Provide the [X, Y] coordinate of the cell's center where the given text is located.  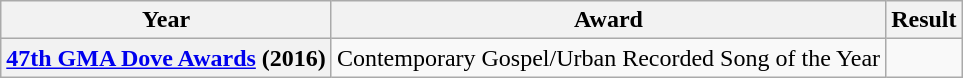
Year [166, 20]
47th GMA Dove Awards (2016) [166, 58]
Award [608, 20]
Result [924, 20]
Contemporary Gospel/Urban Recorded Song of the Year [608, 58]
